Return the (x, y) coordinate for the center point of the cell that contains the specified text.  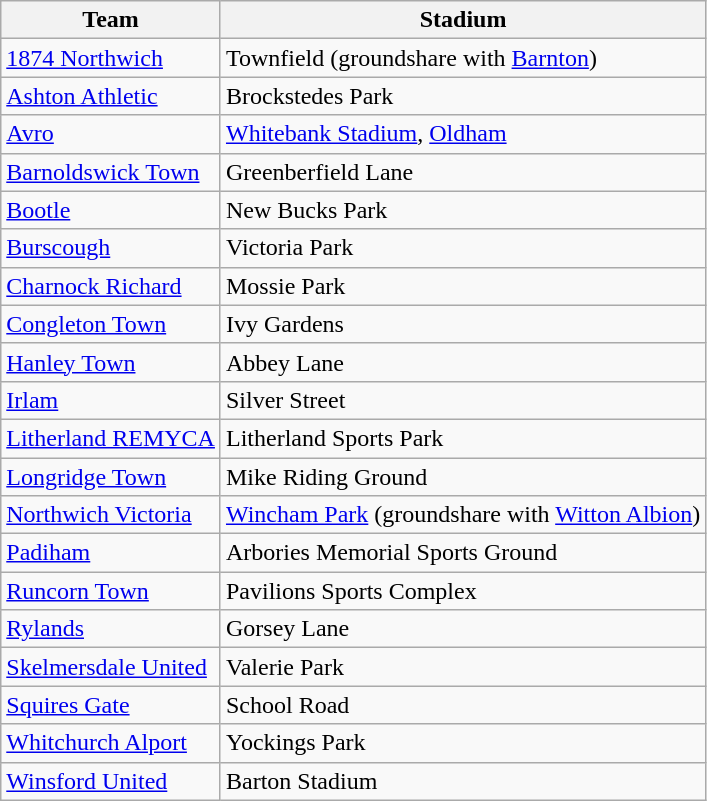
Townfield (groundshare with Barnton) (462, 58)
School Road (462, 705)
Yockings Park (462, 743)
Ashton Athletic (111, 96)
Runcorn Town (111, 591)
Bootle (111, 210)
Abbey Lane (462, 362)
Whitebank Stadium, Oldham (462, 134)
Brockstedes Park (462, 96)
Team (111, 20)
Padiham (111, 553)
Squires Gate (111, 705)
Silver Street (462, 400)
Northwich Victoria (111, 515)
Ivy Gardens (462, 324)
Litherland REMYCA (111, 438)
Burscough (111, 248)
Litherland Sports Park (462, 438)
Winsford United (111, 781)
Rylands (111, 629)
Valerie Park (462, 667)
Mike Riding Ground (462, 477)
Victoria Park (462, 248)
Hanley Town (111, 362)
Mossie Park (462, 286)
Charnock Richard (111, 286)
Barton Stadium (462, 781)
Congleton Town (111, 324)
Whitchurch Alport (111, 743)
Arbories Memorial Sports Ground (462, 553)
New Bucks Park (462, 210)
Greenberfield Lane (462, 172)
Skelmersdale United (111, 667)
Irlam (111, 400)
Pavilions Sports Complex (462, 591)
Longridge Town (111, 477)
Avro (111, 134)
1874 Northwich (111, 58)
Wincham Park (groundshare with Witton Albion) (462, 515)
Gorsey Lane (462, 629)
Stadium (462, 20)
Barnoldswick Town (111, 172)
